Find where the given text appears and provide that cell's center as (X, Y) coordinate. 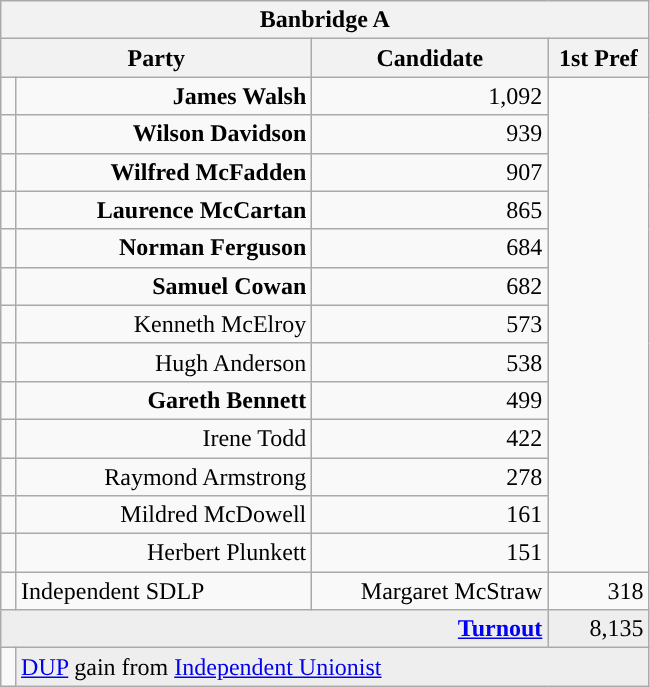
Wilfred McFadden (164, 172)
Hugh Anderson (164, 362)
865 (430, 210)
573 (430, 324)
684 (430, 248)
Kenneth McElroy (164, 324)
1st Pref (598, 58)
318 (598, 591)
DUP gain from Independent Unionist (332, 667)
161 (430, 515)
8,135 (598, 629)
499 (430, 400)
1,092 (430, 96)
Banbridge A (325, 20)
Party (156, 58)
Norman Ferguson (164, 248)
151 (430, 553)
Independent SDLP (164, 591)
Samuel Cowan (164, 286)
Gareth Bennett (164, 400)
Wilson Davidson (164, 134)
Irene Todd (164, 438)
278 (430, 477)
907 (430, 172)
Laurence McCartan (164, 210)
Mildred McDowell (164, 515)
422 (430, 438)
James Walsh (164, 96)
Turnout (274, 629)
538 (430, 362)
Candidate (430, 58)
Margaret McStraw (430, 591)
682 (430, 286)
Raymond Armstrong (164, 477)
Herbert Plunkett (164, 553)
939 (430, 134)
